Locate the cell with the specified text and output its [X, Y] center coordinate. 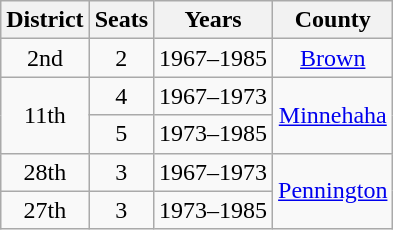
2nd [45, 58]
27th [45, 210]
Seats [121, 20]
4 [121, 96]
28th [45, 172]
2 [121, 58]
Years [214, 20]
District [45, 20]
11th [45, 115]
5 [121, 134]
Minnehaha [333, 115]
Brown [333, 58]
County [333, 20]
Pennington [333, 191]
1967–1985 [214, 58]
